Identify which cell holds the provided text, then report its (X, Y) central coordinate. 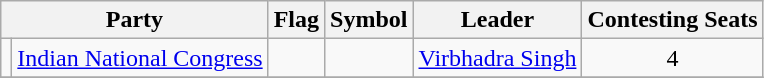
Party (134, 20)
Virbhadra Singh (498, 58)
Flag (296, 20)
4 (672, 58)
Symbol (369, 20)
Leader (498, 20)
Indian National Congress (140, 58)
Contesting Seats (672, 20)
